Locate the cell with the specified text and output its (X, Y) center coordinate. 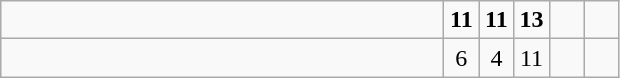
13 (532, 20)
4 (496, 58)
6 (462, 58)
